Provide the (X, Y) coordinate of the cell's center where the given text is located.  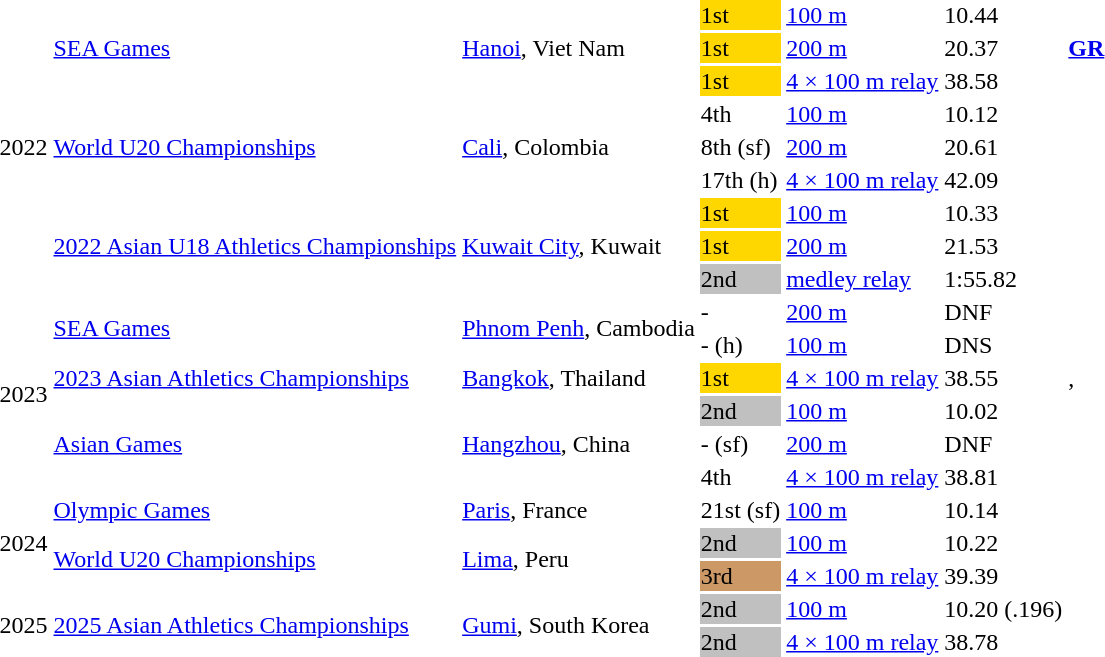
10.22 (1004, 543)
Lima, Peru (579, 560)
- (740, 312)
2022 Asian U18 Athletics Championships (255, 246)
42.09 (1004, 180)
- (sf) (740, 444)
DNS (1004, 345)
Cali, Colombia (579, 147)
2025 Asian Athletics Championships (255, 626)
39.39 (1004, 576)
20.61 (1004, 147)
1:55.82 (1004, 279)
Kuwait City, Kuwait (579, 246)
8th (sf) (740, 147)
10.44 (1004, 15)
Gumi, South Korea (579, 626)
- (h) (740, 345)
Phnom Penh, Cambodia (579, 328)
10.33 (1004, 213)
17th (h) (740, 180)
Olympic Games (255, 510)
21.53 (1004, 246)
Paris, France (579, 510)
21st (sf) (740, 510)
Hanoi, Viet Nam (579, 48)
3rd (740, 576)
10.20 (.196) (1004, 609)
medley relay (862, 279)
20.37 (1004, 48)
Hangzhou, China (579, 444)
38.81 (1004, 477)
38.58 (1004, 81)
38.55 (1004, 378)
Asian Games (255, 444)
38.78 (1004, 642)
10.02 (1004, 411)
10.14 (1004, 510)
Bangkok, Thailand (579, 378)
2023 Asian Athletics Championships (255, 378)
10.12 (1004, 114)
